Detect which cell encompasses the target text, then output its (x, y) center coordinate. 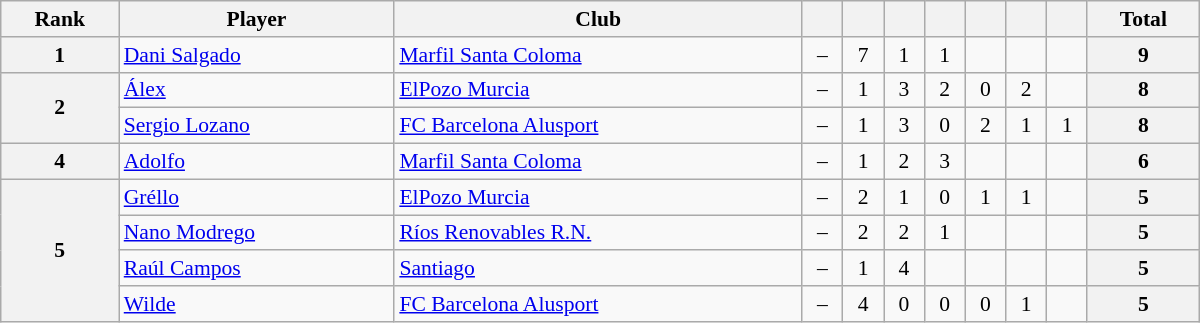
Nano Modrego (257, 233)
Álex (257, 90)
Wilde (257, 304)
Raúl Campos (257, 269)
Player (257, 19)
7 (864, 55)
Santiago (598, 269)
Ríos Renovables R.N. (598, 233)
Total (1143, 19)
Sergio Lozano (257, 126)
Rank (60, 19)
Club (598, 19)
Gréllo (257, 197)
9 (1143, 55)
Adolfo (257, 162)
6 (1143, 162)
Dani Salgado (257, 55)
